Determine the [X, Y] coordinate at the center of the cell enclosing the given text.  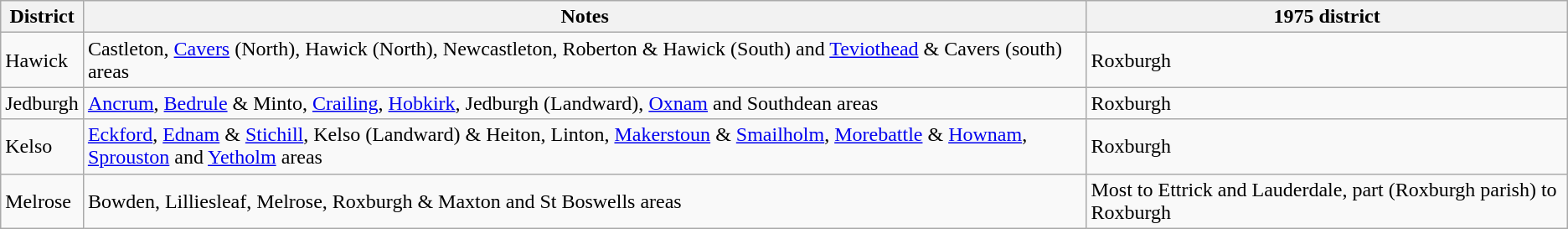
District [42, 17]
Notes [585, 17]
Melrose [42, 201]
Castleton, Cavers (North), Hawick (North), Newcastleton, Roberton & Hawick (South) and Teviothead & Cavers (south) areas [585, 60]
Jedburgh [42, 103]
Eckford, Ednam & Stichill, Kelso (Landward) & Heiton, Linton, Makerstoun & Smailholm, Morebattle & Hownam, Sprouston and Yetholm areas [585, 146]
Kelso [42, 146]
1975 district [1327, 17]
Most to Ettrick and Lauderdale, part (Roxburgh parish) to Roxburgh [1327, 201]
Ancrum, Bedrule & Minto, Crailing, Hobkirk, Jedburgh (Landward), Oxnam and Southdean areas [585, 103]
Hawick [42, 60]
Bowden, Lilliesleaf, Melrose, Roxburgh & Maxton and St Boswells areas [585, 201]
